Find where the given text appears and provide that cell's center as (x, y) coordinate. 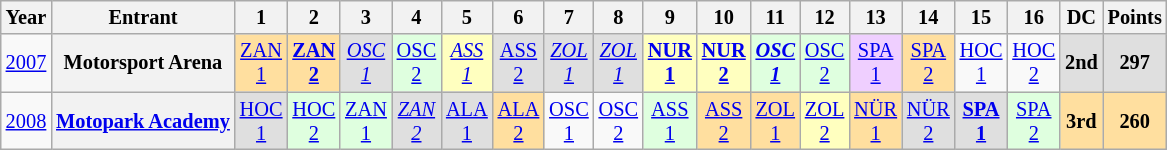
NÜR1 (876, 121)
ALA2 (519, 121)
2nd (1082, 63)
NUR1 (670, 63)
10 (724, 17)
Motorsport Arena (143, 63)
DC (1082, 17)
Points (1135, 17)
7 (568, 17)
260 (1135, 121)
8 (618, 17)
297 (1135, 63)
9 (670, 17)
12 (824, 17)
2 (314, 17)
3rd (1082, 121)
Year (26, 17)
ZOL2 (824, 121)
Motopark Academy (143, 121)
13 (876, 17)
6 (519, 17)
3 (366, 17)
Entrant (143, 17)
NÜR2 (928, 121)
14 (928, 17)
NUR2 (724, 63)
1 (262, 17)
5 (467, 17)
ALA1 (467, 121)
4 (416, 17)
2008 (26, 121)
11 (776, 17)
16 (1034, 17)
2007 (26, 63)
15 (982, 17)
